Scan for the cell matching the given text and deliver its [X, Y] coordinate at center. 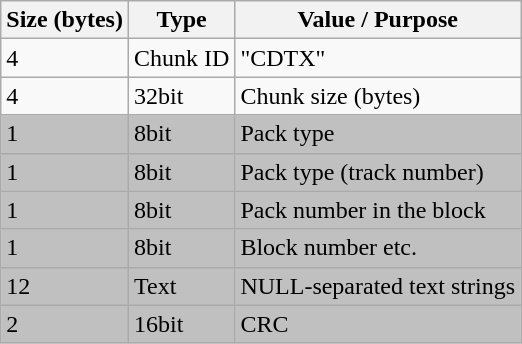
2 [65, 324]
Text [181, 286]
16bit [181, 324]
Value / Purpose [378, 20]
NULL-separated text strings [378, 286]
Pack type (track number) [378, 172]
Block number etc. [378, 248]
Chunk size (bytes) [378, 96]
12 [65, 286]
Pack number in the block [378, 210]
"CDTX" [378, 58]
Size (bytes) [65, 20]
CRC [378, 324]
Pack type [378, 134]
32bit [181, 96]
Chunk ID [181, 58]
Type [181, 20]
